Identify which cell holds the provided text, then report its (x, y) central coordinate. 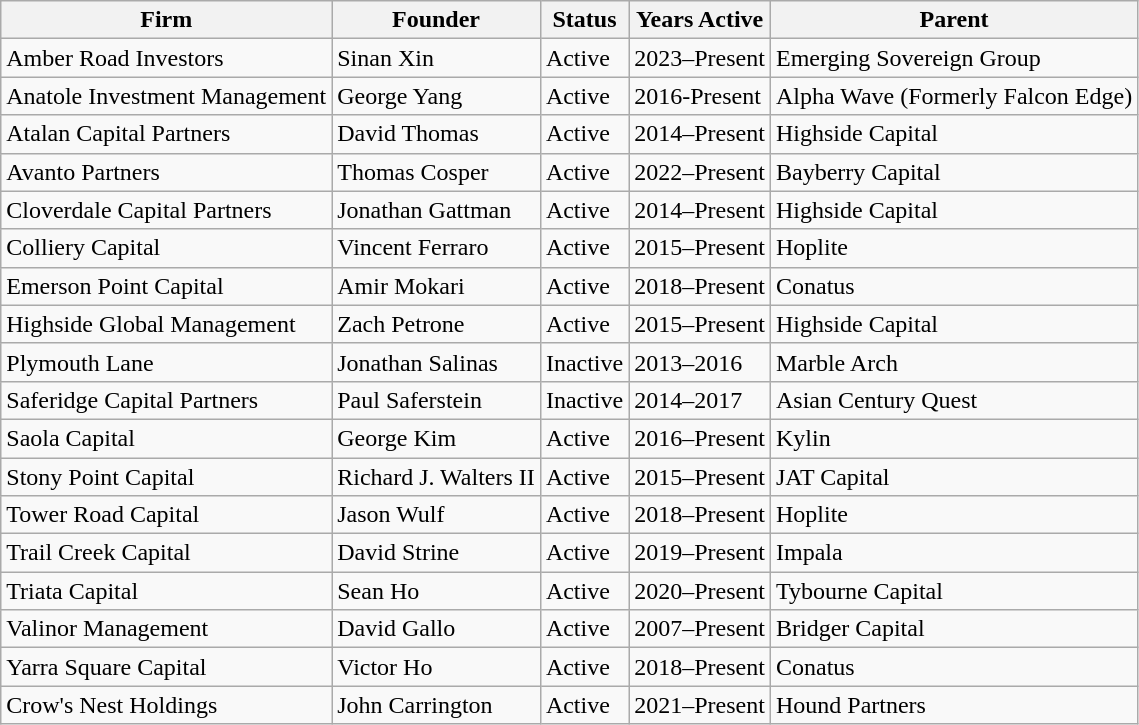
Years Active (700, 20)
Jonathan Gattman (436, 210)
Marble Arch (954, 362)
Cloverdale Capital Partners (166, 210)
Parent (954, 20)
John Carrington (436, 705)
2022–Present (700, 172)
Richard J. Walters II (436, 477)
Thomas Cosper (436, 172)
Avanto Partners (166, 172)
Impala (954, 553)
Emerging Sovereign Group (954, 58)
Trail Creek Capital (166, 553)
2014–2017 (700, 400)
George Yang (436, 96)
Highside Global Management (166, 324)
Status (584, 20)
David Strine (436, 553)
David Gallo (436, 629)
Asian Century Quest (954, 400)
Jason Wulf (436, 515)
Sinan Xin (436, 58)
Saferidge Capital Partners (166, 400)
Colliery Capital (166, 248)
Bayberry Capital (954, 172)
Sean Ho (436, 591)
2021–Present (700, 705)
Firm (166, 20)
Amber Road Investors (166, 58)
Vincent Ferraro (436, 248)
Anatole Investment Management (166, 96)
Tower Road Capital (166, 515)
Yarra Square Capital (166, 667)
Stony Point Capital (166, 477)
David Thomas (436, 134)
2019–Present (700, 553)
Victor Ho (436, 667)
Jonathan Salinas (436, 362)
Hound Partners (954, 705)
2013–2016 (700, 362)
Emerson Point Capital (166, 286)
Tybourne Capital (954, 591)
George Kim (436, 438)
2016-Present (700, 96)
Alpha Wave (Formerly Falcon Edge) (954, 96)
Bridger Capital (954, 629)
Zach Petrone (436, 324)
JAT Capital (954, 477)
Atalan Capital Partners (166, 134)
Paul Saferstein (436, 400)
Kylin (954, 438)
Founder (436, 20)
2023–Present (700, 58)
Valinor Management (166, 629)
Plymouth Lane (166, 362)
Saola Capital (166, 438)
2020–Present (700, 591)
2007–Present (700, 629)
Crow's Nest Holdings (166, 705)
Triata Capital (166, 591)
2016–Present (700, 438)
Amir Mokari (436, 286)
